Output the (x, y) coordinate of the center of the cell containing the given text.  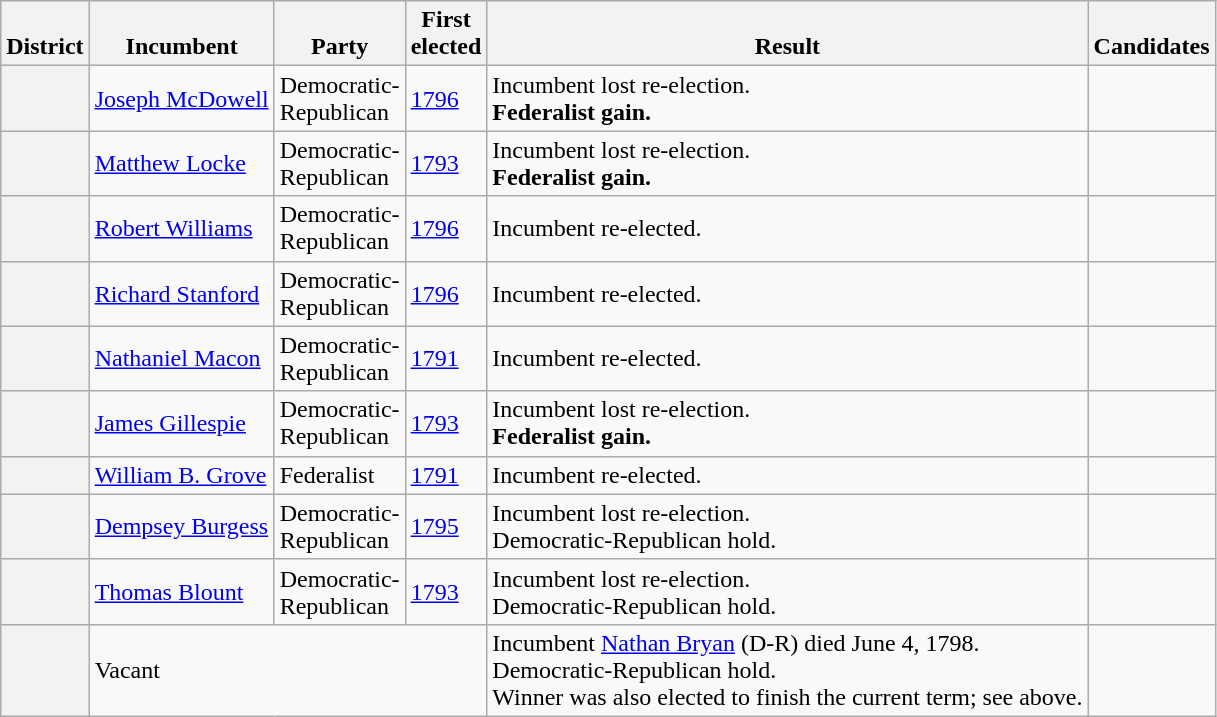
Candidates (1152, 34)
Incumbent (182, 34)
William B. Grove (182, 475)
Result (788, 34)
Thomas Blount (182, 592)
Firstelected (446, 34)
Joseph McDowell (182, 98)
Vacant (288, 670)
Robert Williams (182, 228)
Incumbent Nathan Bryan (D-R) died June 4, 1798.Democratic-Republican hold.Winner was also elected to finish the current term; see above. (788, 670)
Matthew Locke (182, 164)
Richard Stanford (182, 294)
Party (340, 34)
District (45, 34)
Federalist (340, 475)
James Gillespie (182, 424)
Dempsey Burgess (182, 526)
Nathaniel Macon (182, 358)
1795 (446, 526)
